Return the [x, y] coordinate for the center point of the cell that contains the specified text.  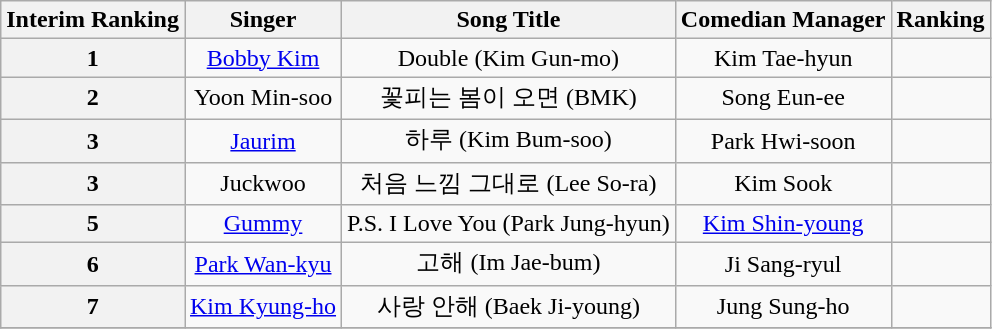
Park Hwi-soon [783, 140]
처음 느낌 그대로 (Lee So-ra) [509, 184]
Ji Sang-ryul [783, 264]
Song Eun-ee [783, 98]
Interim Ranking [93, 20]
고해 (Im Jae-bum) [509, 264]
꽃피는 봄이 오면 (BMK) [509, 98]
Juckwoo [262, 184]
Double (Kim Gun-mo) [509, 58]
Singer [262, 20]
6 [93, 264]
P.S. I Love You (Park Jung-hyun) [509, 224]
Kim Kyung-ho [262, 306]
5 [93, 224]
1 [93, 58]
Jung Sung-ho [783, 306]
Park Wan-kyu [262, 264]
Kim Shin-young [783, 224]
Kim Tae-hyun [783, 58]
Yoon Min-soo [262, 98]
Ranking [940, 20]
Song Title [509, 20]
Bobby Kim [262, 58]
사랑 안해 (Baek Ji-young) [509, 306]
Comedian Manager [783, 20]
Kim Sook [783, 184]
2 [93, 98]
하루 (Kim Bum-soo) [509, 140]
7 [93, 306]
Jaurim [262, 140]
Gummy [262, 224]
